Provide the [x, y] coordinate of the cell's center where the given text is located.  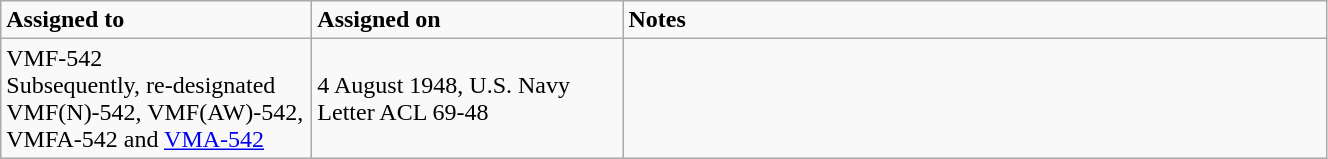
4 August 1948, U.S. Navy Letter ACL 69-48 [468, 98]
Assigned on [468, 20]
VMF-542Subsequently, re-designated VMF(N)-542, VMF(AW)-542, VMFA-542 and VMA-542 [156, 98]
Assigned to [156, 20]
Notes [975, 20]
